Identify which cell holds the provided text, then report its [X, Y] central coordinate. 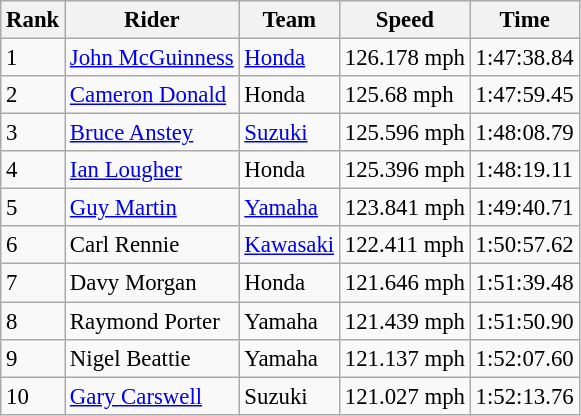
Speed [404, 20]
121.027 mph [404, 396]
Team [289, 20]
1:51:39.48 [524, 283]
Raymond Porter [152, 321]
1 [33, 58]
1:50:57.62 [524, 245]
John McGuinness [152, 58]
1:48:19.11 [524, 170]
121.646 mph [404, 283]
5 [33, 208]
6 [33, 245]
Carl Rennie [152, 245]
125.68 mph [404, 95]
125.396 mph [404, 170]
Kawasaki [289, 245]
3 [33, 133]
Bruce Anstey [152, 133]
121.137 mph [404, 358]
1:49:40.71 [524, 208]
123.841 mph [404, 208]
Cameron Donald [152, 95]
1:52:13.76 [524, 396]
Davy Morgan [152, 283]
Gary Carswell [152, 396]
125.596 mph [404, 133]
1:48:08.79 [524, 133]
4 [33, 170]
Rank [33, 20]
1:52:07.60 [524, 358]
2 [33, 95]
10 [33, 396]
1:47:59.45 [524, 95]
126.178 mph [404, 58]
8 [33, 321]
1:47:38.84 [524, 58]
121.439 mph [404, 321]
1:51:50.90 [524, 321]
Nigel Beattie [152, 358]
122.411 mph [404, 245]
7 [33, 283]
Rider [152, 20]
Guy Martin [152, 208]
Ian Lougher [152, 170]
9 [33, 358]
Time [524, 20]
